For the text-containing cell, return its midpoint in (x, y) coordinate format. 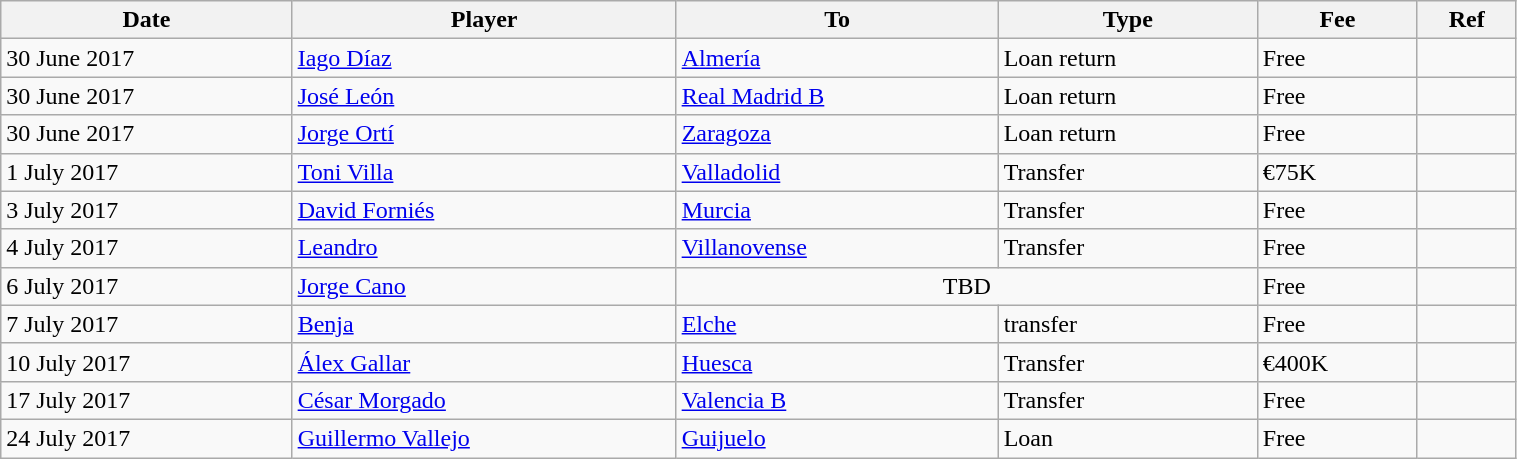
7 July 2017 (146, 324)
Real Madrid B (837, 96)
6 July 2017 (146, 286)
24 July 2017 (146, 438)
César Morgado (484, 400)
1 July 2017 (146, 172)
Type (1128, 20)
To (837, 20)
Player (484, 20)
3 July 2017 (146, 210)
Fee (1337, 20)
Jorge Ortí (484, 134)
Huesca (837, 362)
Elche (837, 324)
José León (484, 96)
Villanovense (837, 248)
Almería (837, 58)
transfer (1128, 324)
Zaragoza (837, 134)
Álex Gallar (484, 362)
Toni Villa (484, 172)
Ref (1466, 20)
David Forniés (484, 210)
Leandro (484, 248)
TBD (966, 286)
Murcia (837, 210)
Iago Díaz (484, 58)
Valencia B (837, 400)
€400K (1337, 362)
Benja (484, 324)
Date (146, 20)
Guillermo Vallejo (484, 438)
17 July 2017 (146, 400)
10 July 2017 (146, 362)
Valladolid (837, 172)
Loan (1128, 438)
€75K (1337, 172)
Guijuelo (837, 438)
Jorge Cano (484, 286)
4 July 2017 (146, 248)
